Identify which cell holds the provided text, then report its [X, Y] central coordinate. 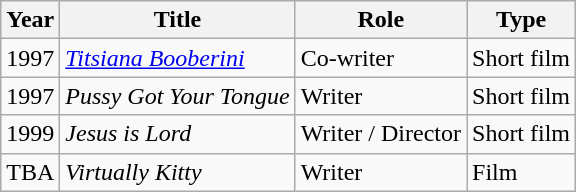
Year [30, 20]
Virtually Kitty [178, 172]
Pussy Got Your Tongue [178, 96]
Writer / Director [380, 134]
Type [520, 20]
Role [380, 20]
Jesus is Lord [178, 134]
Co-writer [380, 58]
1999 [30, 134]
Title [178, 20]
TBA [30, 172]
Titsiana Booberini [178, 58]
Film [520, 172]
